Capture the cell that displays the provided text and extract its [x, y] central coordinate. 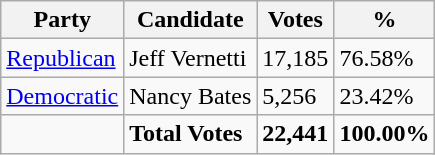
Total Votes [190, 134]
Jeff Vernetti [190, 58]
5,256 [296, 96]
Republican [62, 58]
Party [62, 20]
22,441 [296, 134]
Votes [296, 20]
76.58% [384, 58]
Candidate [190, 20]
100.00% [384, 134]
Nancy Bates [190, 96]
17,185 [296, 58]
Democratic [62, 96]
% [384, 20]
23.42% [384, 96]
